Output the (X, Y) coordinate of the center of the cell containing the given text.  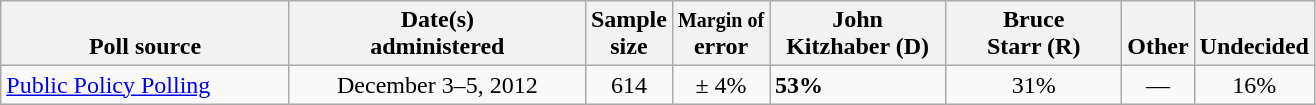
± 4% (720, 85)
53% (858, 85)
16% (1254, 85)
31% (1034, 85)
JohnKitzhaber (D) (858, 34)
December 3–5, 2012 (437, 85)
Samplesize (628, 34)
— (1158, 85)
Date(s)administered (437, 34)
Margin oferror (720, 34)
Other (1158, 34)
614 (628, 85)
Undecided (1254, 34)
BruceStarr (R) (1034, 34)
Public Policy Polling (146, 85)
Poll source (146, 34)
